Provide the [X, Y] coordinate of the cell's center where the given text is located.  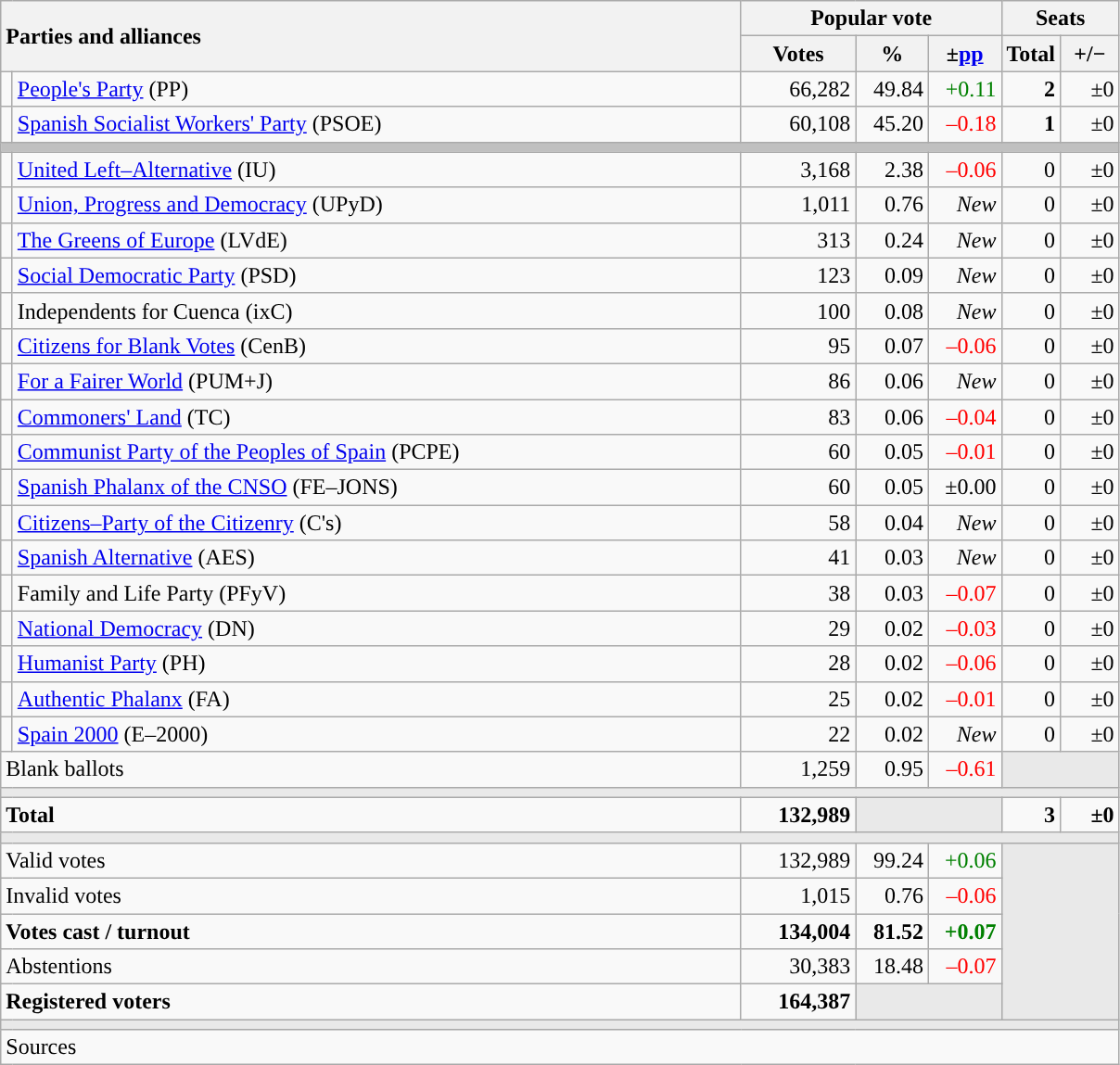
Blank ballots [371, 769]
45.20 [892, 124]
+0.11 [964, 89]
–0.03 [964, 628]
99.24 [892, 860]
41 [798, 558]
Citizens for Blank Votes (CenB) [376, 346]
Abstentions [371, 967]
3,168 [798, 170]
Spanish Phalanx of the CNSO (FE–JONS) [376, 488]
Commoners' Land (TC) [376, 416]
Social Democratic Party (PSD) [376, 275]
Sources [560, 1047]
–0.18 [964, 124]
83 [798, 416]
National Democracy (DN) [376, 628]
+0.07 [964, 932]
% [892, 54]
Independents for Cuenca (ixC) [376, 311]
66,282 [798, 89]
0.24 [892, 240]
+/− [1090, 54]
Spanish Alternative (AES) [376, 558]
Humanist Party (PH) [376, 664]
2 [1031, 89]
95 [798, 346]
38 [798, 593]
22 [798, 734]
81.52 [892, 932]
29 [798, 628]
For a Fairer World (PUM+J) [376, 381]
0.04 [892, 523]
Spanish Socialist Workers' Party (PSOE) [376, 124]
164,387 [798, 1002]
0.95 [892, 769]
The Greens of Europe (LVdE) [376, 240]
+0.06 [964, 860]
Spain 2000 (E–2000) [376, 734]
313 [798, 240]
2.38 [892, 170]
86 [798, 381]
–0.04 [964, 416]
±pp [964, 54]
United Left–Alternative (IU) [376, 170]
49.84 [892, 89]
Registered voters [371, 1002]
30,383 [798, 967]
28 [798, 664]
18.48 [892, 967]
1,015 [798, 895]
123 [798, 275]
±0.00 [964, 488]
Popular vote [872, 19]
Union, Progress and Democracy (UPyD) [376, 205]
134,004 [798, 932]
Invalid votes [371, 895]
0.08 [892, 311]
Citizens–Party of the Citizenry (C's) [376, 523]
100 [798, 311]
25 [798, 699]
Votes [798, 54]
Family and Life Party (PFyV) [376, 593]
Communist Party of the Peoples of Spain (PCPE) [376, 452]
People's Party (PP) [376, 89]
Parties and alliances [371, 36]
3 [1031, 815]
Votes cast / turnout [371, 932]
1,259 [798, 769]
0.09 [892, 275]
–0.61 [964, 769]
60,108 [798, 124]
Valid votes [371, 860]
1,011 [798, 205]
58 [798, 523]
0.07 [892, 346]
Seats [1061, 19]
Authentic Phalanx (FA) [376, 699]
1 [1031, 124]
